Return [x, y] of the center of cell containing provided text 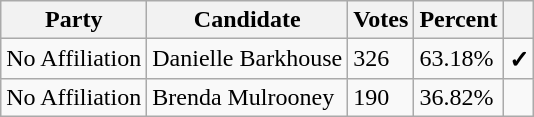
190 [381, 97]
✓ [518, 59]
63.18% [458, 59]
Votes [381, 20]
Brenda Mulrooney [248, 97]
36.82% [458, 97]
Party [74, 20]
326 [381, 59]
Candidate [248, 20]
Percent [458, 20]
Danielle Barkhouse [248, 59]
